Find where the given text appears and provide that cell's center as [x, y] coordinate. 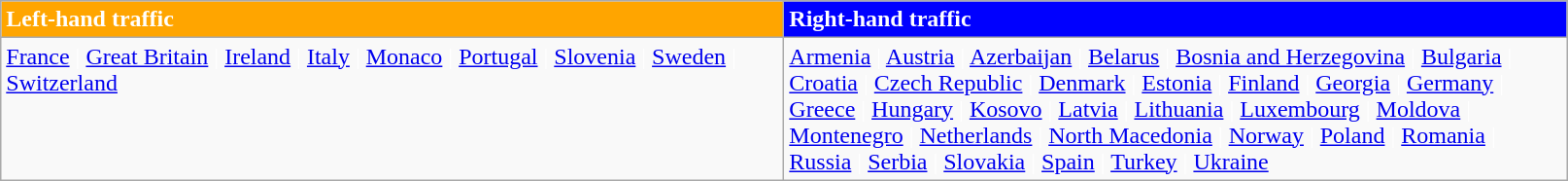
France | Great Britain | Ireland | Italy | Monaco | Portugal | Slovenia | Sweden | Switzerland [392, 109]
Right-hand traffic [1176, 19]
Left-hand traffic [392, 19]
